Locate the cell with the specified text and output its [X, Y] center coordinate. 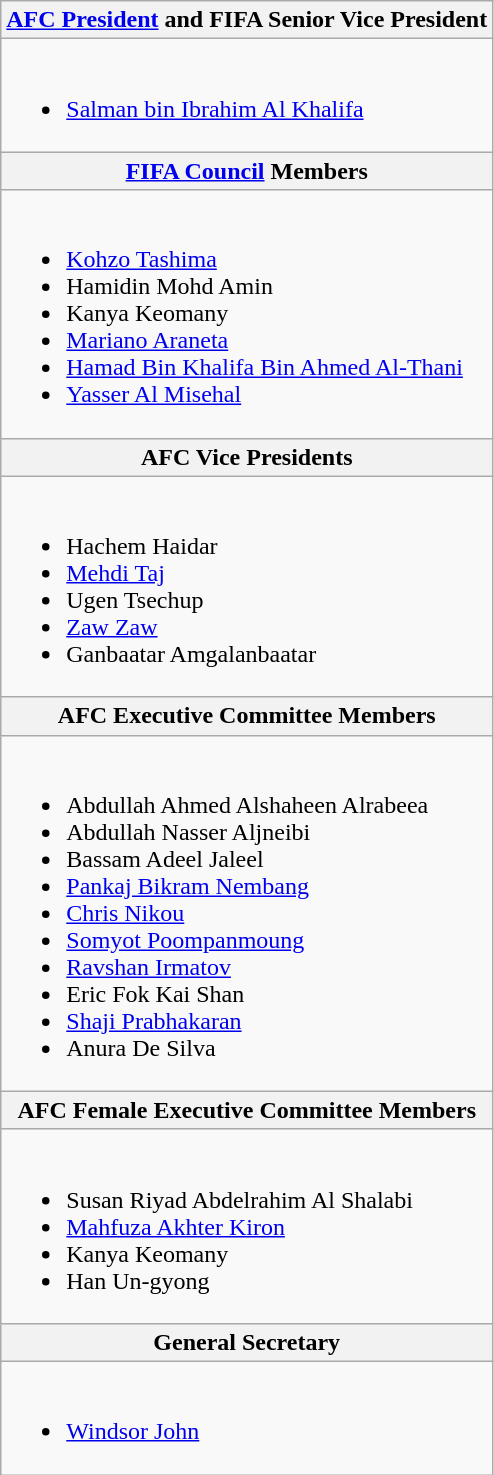
AFC Executive Committee Members [247, 716]
AFC Vice Presidents [247, 457]
Susan Riyad Abdelrahim Al Shalabi Mahfuza Akhter Kiron Kanya Keomany Han Un-gyong [247, 1226]
Windsor John [247, 1418]
Salman bin Ibrahim Al Khalifa [247, 96]
Hachem Haidar Mehdi Taj Ugen Tsechup Zaw Zaw Ganbaatar Amgalanbaatar [247, 586]
FIFA Council Members [247, 171]
Kohzo Tashima Hamidin Mohd Amin Kanya Keomany Mariano Araneta Hamad Bin Khalifa Bin Ahmed Al-Thani Yasser Al Misehal [247, 314]
AFC President and FIFA Senior Vice President [247, 20]
General Secretary [247, 1342]
AFC Female Executive Committee Members [247, 1110]
